For the text-containing cell, return its midpoint in [x, y] coordinate format. 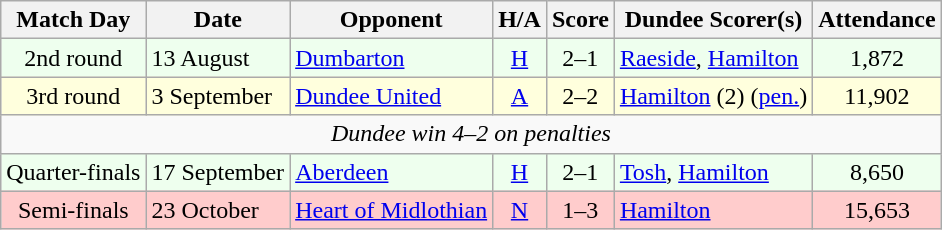
Dundee Scorer(s) [713, 20]
Match Day [74, 20]
Semi-finals [74, 210]
Score [580, 20]
A [520, 96]
23 October [218, 210]
Opponent [392, 20]
Dumbarton [392, 58]
8,650 [877, 172]
3 September [218, 96]
1–3 [580, 210]
11,902 [877, 96]
13 August [218, 58]
Attendance [877, 20]
Date [218, 20]
H/A [520, 20]
Hamilton [713, 210]
Raeside, Hamilton [713, 58]
2–2 [580, 96]
2nd round [74, 58]
15,653 [877, 210]
1,872 [877, 58]
Dundee United [392, 96]
Tosh, Hamilton [713, 172]
3rd round [74, 96]
Quarter-finals [74, 172]
Heart of Midlothian [392, 210]
Dundee win 4–2 on penalties [471, 134]
Aberdeen [392, 172]
N [520, 210]
Hamilton (2) (pen.) [713, 96]
17 September [218, 172]
